Extract the (X, Y) coordinate from the center of the cell holding the provided text.  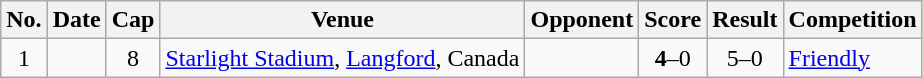
No. (24, 20)
Friendly (852, 58)
Date (76, 20)
4–0 (673, 58)
1 (24, 58)
Starlight Stadium, Langford, Canada (342, 58)
Opponent (582, 20)
5–0 (745, 58)
Result (745, 20)
8 (133, 58)
Competition (852, 20)
Cap (133, 20)
Venue (342, 20)
Score (673, 20)
